Locate the cell with the specified text and output its [X, Y] center coordinate. 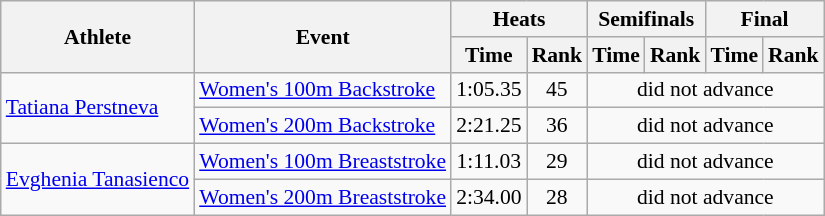
2:21.25 [488, 126]
1:05.35 [488, 90]
Women's 100m Breaststroke [322, 162]
36 [558, 126]
Evghenia Tanasienco [98, 180]
Event [322, 36]
Athlete [98, 36]
Women's 200m Backstroke [322, 126]
Heats [519, 19]
29 [558, 162]
28 [558, 197]
Women's 200m Breaststroke [322, 197]
Semifinals [646, 19]
2:34.00 [488, 197]
Final [764, 19]
45 [558, 90]
Tatiana Perstneva [98, 108]
Women's 100m Backstroke [322, 90]
1:11.03 [488, 162]
